Provide the [X, Y] coordinate of the cell's center where the given text is located.  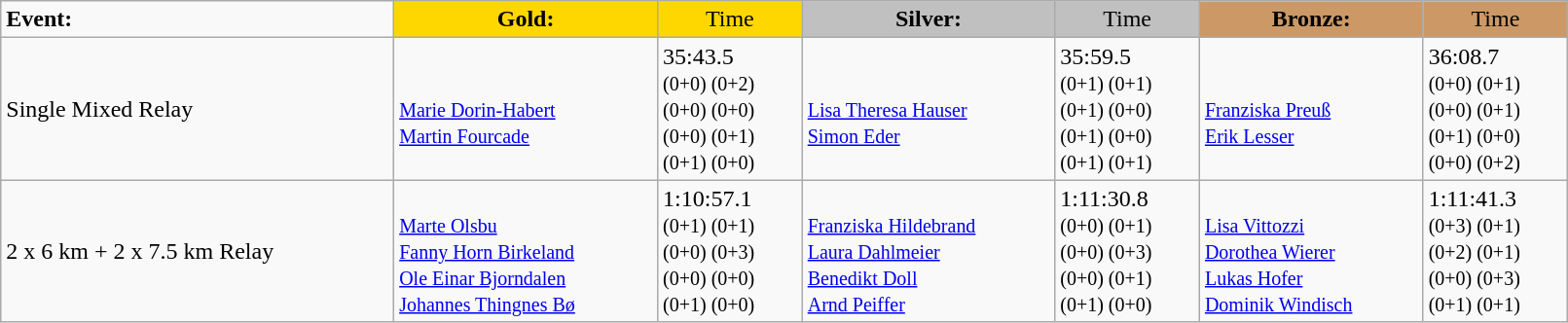
Bronze: [1311, 19]
Gold: [526, 19]
Lisa VittozziDorothea WiererLukas HoferDominik Windisch [1311, 251]
Lisa Theresa HauserSimon Eder [929, 109]
35:43.5(0+0) (0+2)(0+0) (0+0)(0+0) (0+1)(0+1) (0+0) [730, 109]
Franziska HildebrandLaura DahlmeierBenedikt DollArnd Peiffer [929, 251]
Marie Dorin-HabertMartin Fourcade [526, 109]
Franziska PreußErik Lesser [1311, 109]
Single Mixed Relay [198, 109]
36:08.7(0+0) (0+1)(0+0) (0+1)(0+1) (0+0)(0+0) (0+2) [1495, 109]
2 x 6 km + 2 x 7.5 km Relay [198, 251]
1:10:57.1(0+1) (0+1)(0+0) (0+3)(0+0) (0+0)(0+1) (0+0) [730, 251]
Event: [198, 19]
Marte OlsbuFanny Horn BirkelandOle Einar BjorndalenJohannes Thingnes Bø [526, 251]
1:11:41.3(0+3) (0+1)(0+2) (0+1)(0+0) (0+3)(0+1) (0+1) [1495, 251]
1:11:30.8(0+0) (0+1)(0+0) (0+3)(0+0) (0+1)(0+1) (0+0) [1127, 251]
35:59.5(0+1) (0+1)(0+1) (0+0)(0+1) (0+0)(0+1) (0+1) [1127, 109]
Silver: [929, 19]
